Scan for the cell matching the given text and deliver its (X, Y) coordinate at center. 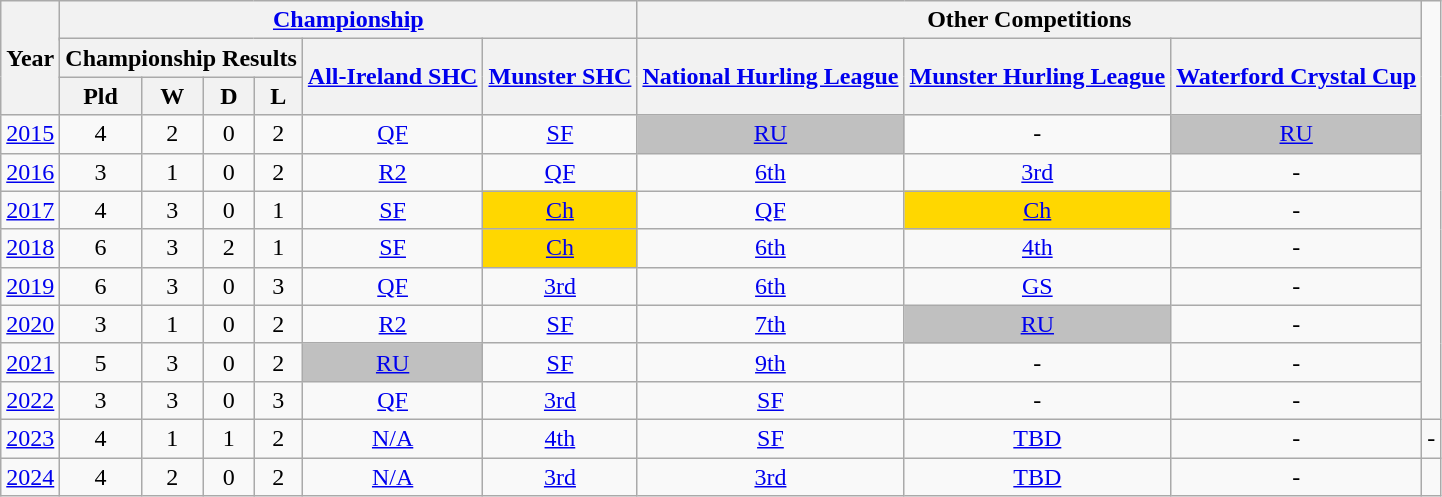
2017 (30, 210)
2023 (30, 438)
D (230, 96)
Year (30, 58)
Waterford Crystal Cup (1296, 77)
L (278, 96)
9th (770, 362)
Pld (100, 96)
Other Competitions (1030, 20)
2024 (30, 477)
2018 (30, 248)
All-Ireland SHC (392, 77)
Munster Hurling League (1038, 77)
W (172, 96)
Championship (348, 20)
5 (100, 362)
2021 (30, 362)
2020 (30, 324)
Championship Results (181, 58)
2019 (30, 286)
National Hurling League (770, 77)
2015 (30, 134)
GS (1038, 286)
Munster SHC (560, 77)
7th (770, 324)
2016 (30, 172)
2022 (30, 400)
